Capture the cell that displays the provided text and extract its [x, y] central coordinate. 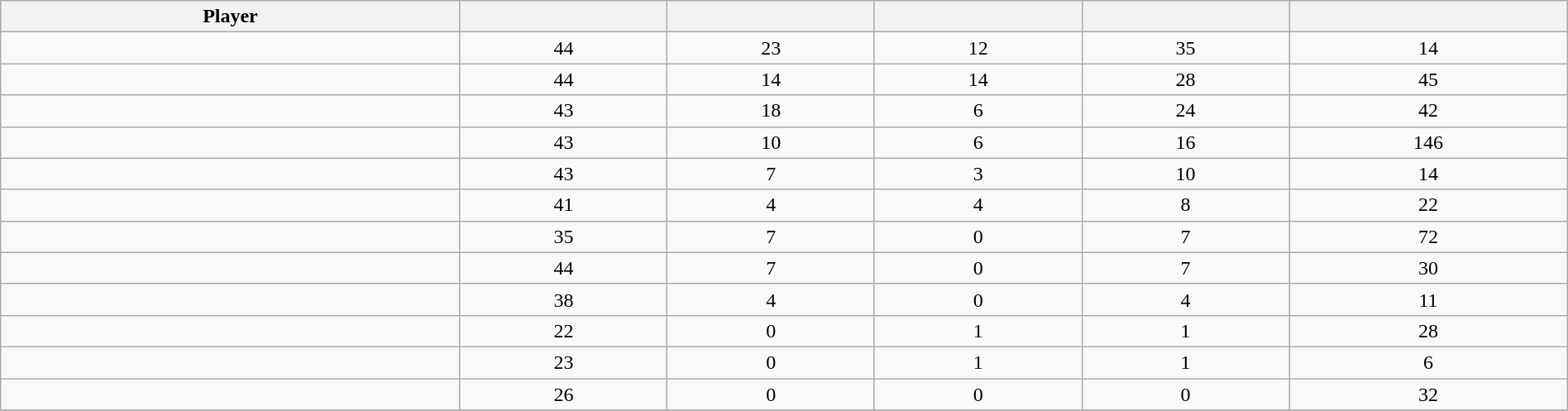
32 [1429, 394]
8 [1186, 205]
16 [1186, 142]
30 [1429, 268]
3 [978, 174]
24 [1186, 111]
Player [230, 17]
26 [564, 394]
41 [564, 205]
42 [1429, 111]
146 [1429, 142]
45 [1429, 79]
11 [1429, 299]
12 [978, 48]
38 [564, 299]
18 [771, 111]
72 [1429, 237]
